Capture the cell that displays the provided text and extract its [x, y] central coordinate. 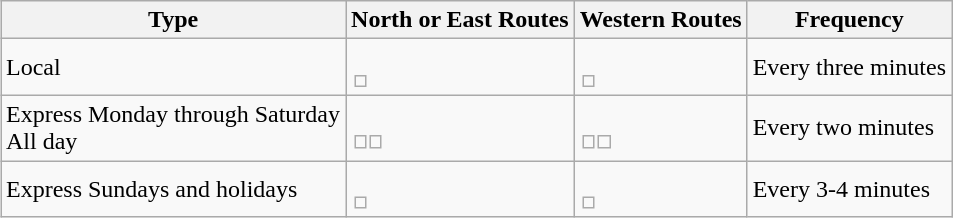
Every 3-4 minutes [849, 188]
Local [172, 68]
North or East Routes [460, 20]
Every two minutes [849, 128]
Type [172, 20]
Every three minutes [849, 68]
Express Sundays and holidays [172, 188]
Frequency [849, 20]
Express Monday through SaturdayAll day [172, 128]
Western Routes [660, 20]
